Search for the cell housing the specified text and yield its (x, y) center coordinate. 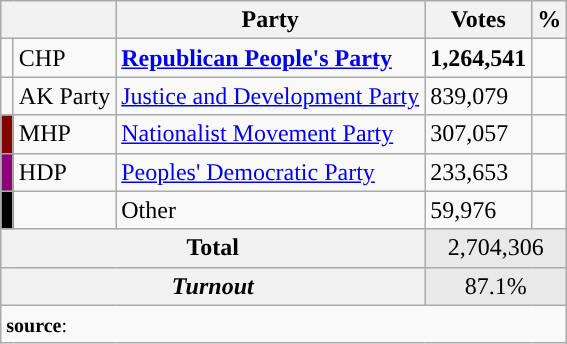
Turnout (213, 286)
Nationalist Movement Party (270, 134)
2,704,306 (496, 248)
233,653 (478, 172)
Total (213, 248)
MHP (64, 134)
59,976 (478, 210)
% (550, 20)
307,057 (478, 134)
1,264,541 (478, 58)
CHP (64, 58)
839,079 (478, 96)
Peoples' Democratic Party (270, 172)
Votes (478, 20)
AK Party (64, 96)
Justice and Development Party (270, 96)
87.1% (496, 286)
HDP (64, 172)
Party (270, 20)
Republican People's Party (270, 58)
source: (284, 324)
Other (270, 210)
